Locate the cell with the specified text and output its (x, y) center coordinate. 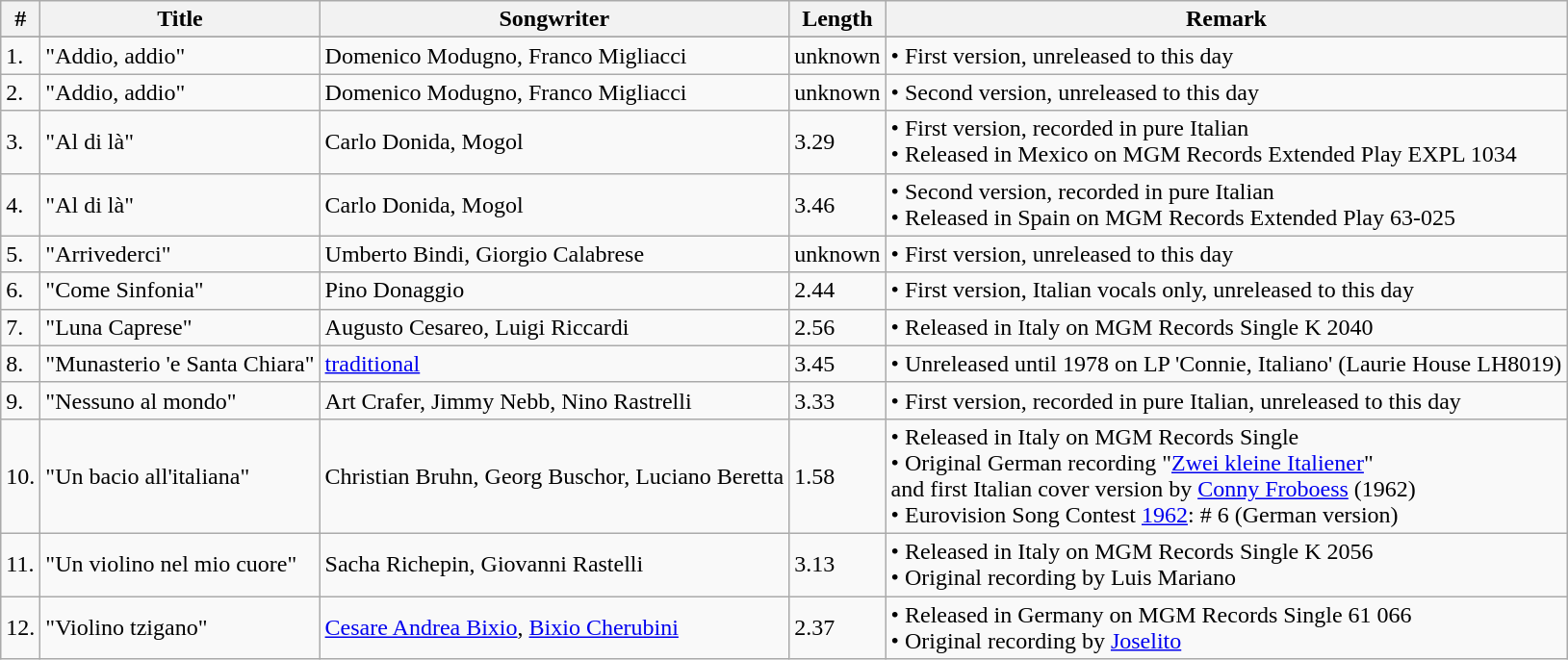
"Munasterio 'e Santa Chiara" (180, 364)
2.44 (837, 291)
# (21, 19)
Cesare Andrea Bixio, Bixio Cherubini (554, 627)
Songwriter (554, 19)
4. (21, 204)
9. (21, 400)
Christian Bruhn, Georg Buschor, Luciano Beretta (554, 475)
1. (21, 56)
• First version, recorded in pure Italian, unreleased to this day (1226, 400)
• Second version, recorded in pure Italian• Released in Spain on MGM Records Extended Play 63-025 (1226, 204)
1.58 (837, 475)
8. (21, 364)
traditional (554, 364)
3.13 (837, 564)
2.56 (837, 327)
• Released in Italy on MGM Records Single K 2040 (1226, 327)
12. (21, 627)
3.46 (837, 204)
• First version, recorded in pure Italian• Released in Mexico on MGM Records Extended Play EXPL 1034 (1226, 142)
3.33 (837, 400)
2. (21, 92)
7. (21, 327)
Length (837, 19)
3. (21, 142)
Umberto Bindi, Giorgio Calabrese (554, 254)
"Come Sinfonia" (180, 291)
• Released in Italy on MGM Records Single K 2056• Original recording by Luis Mariano (1226, 564)
Augusto Cesareo, Luigi Riccardi (554, 327)
Pino Donaggio (554, 291)
Title (180, 19)
• Unreleased until 1978 on LP 'Connie, Italiano' (Laurie House LH8019) (1226, 364)
"Un violino nel mio cuore" (180, 564)
"Luna Caprese" (180, 327)
3.45 (837, 364)
11. (21, 564)
"Violino tzigano" (180, 627)
• First version, Italian vocals only, unreleased to this day (1226, 291)
"Arrivederci" (180, 254)
10. (21, 475)
5. (21, 254)
"Un bacio all'italiana" (180, 475)
Sacha Richepin, Giovanni Rastelli (554, 564)
Remark (1226, 19)
"Nessuno al mondo" (180, 400)
2.37 (837, 627)
3.29 (837, 142)
• Released in Germany on MGM Records Single 61 066• Original recording by Joselito (1226, 627)
6. (21, 291)
• Second version, unreleased to this day (1226, 92)
Art Crafer, Jimmy Nebb, Nino Rastrelli (554, 400)
